Scan for the cell matching the given text and deliver its (x, y) coordinate at center. 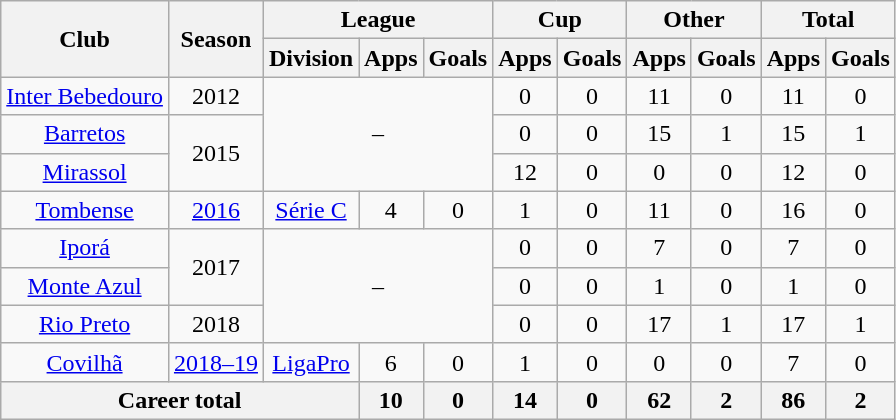
2012 (216, 96)
Total (828, 20)
Iporá (85, 248)
2017 (216, 267)
Mirassol (85, 172)
Monte Azul (85, 286)
Covilhã (85, 362)
2018–19 (216, 362)
LigaPro (310, 362)
Club (85, 39)
Career total (180, 400)
86 (793, 400)
Série C (310, 210)
League (378, 20)
Barretos (85, 134)
Other (694, 20)
14 (525, 400)
Tombense (85, 210)
4 (391, 210)
16 (793, 210)
Division (310, 58)
2018 (216, 324)
6 (391, 362)
Rio Preto (85, 324)
2016 (216, 210)
Season (216, 39)
2015 (216, 153)
62 (659, 400)
10 (391, 400)
Cup (560, 20)
Inter Bebedouro (85, 96)
